Scan for the cell matching the given text and deliver its (X, Y) coordinate at center. 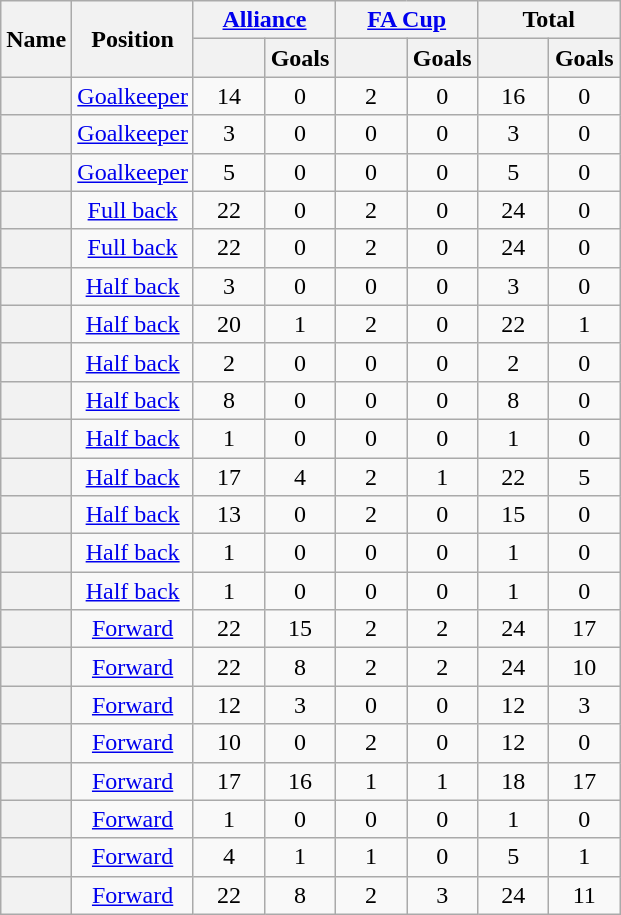
18 (514, 781)
Name (36, 39)
FA Cup (407, 20)
Total (549, 20)
Position (133, 39)
11 (584, 895)
13 (228, 515)
Alliance (264, 20)
20 (228, 324)
14 (228, 96)
